Identify which cell holds the provided text, then report its (x, y) central coordinate. 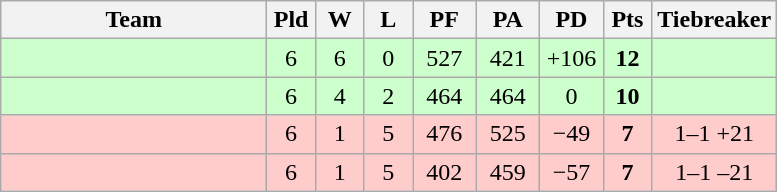
421 (508, 58)
−57 (572, 172)
−49 (572, 134)
W (340, 20)
Pts (628, 20)
PD (572, 20)
12 (628, 58)
PA (508, 20)
459 (508, 172)
L (388, 20)
476 (444, 134)
Tiebreaker (714, 20)
1–1 +21 (714, 134)
525 (508, 134)
10 (628, 96)
4 (340, 96)
1–1 –21 (714, 172)
PF (444, 20)
402 (444, 172)
2 (388, 96)
+106 (572, 58)
527 (444, 58)
Team (134, 20)
Pld (292, 20)
